Output the (x, y) coordinate of the center of the cell containing the given text.  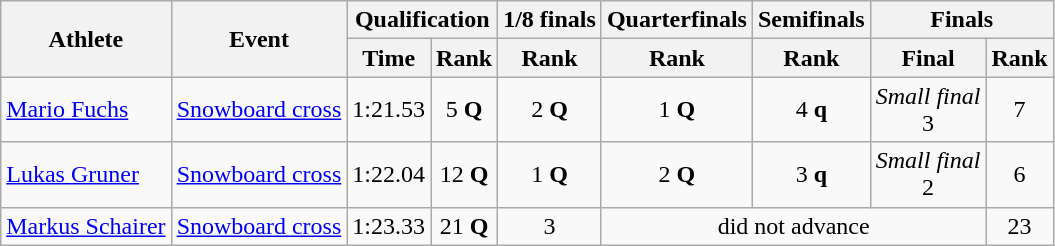
12 Q (464, 174)
21 Q (464, 226)
1:22.04 (389, 174)
Mario Fuchs (86, 110)
Athlete (86, 39)
Final (928, 58)
Small final2 (928, 174)
1/8 finals (550, 20)
5 Q (464, 110)
Finals (962, 20)
Markus Schairer (86, 226)
Small final3 (928, 110)
Lukas Gruner (86, 174)
did not advance (794, 226)
Event (259, 39)
Time (389, 58)
3 q (811, 174)
4 q (811, 110)
Semifinals (811, 20)
6 (1020, 174)
3 (550, 226)
Qualification (422, 20)
7 (1020, 110)
23 (1020, 226)
1:23.33 (389, 226)
1:21.53 (389, 110)
Quarterfinals (676, 20)
